Return (x, y) of the center of cell containing provided text 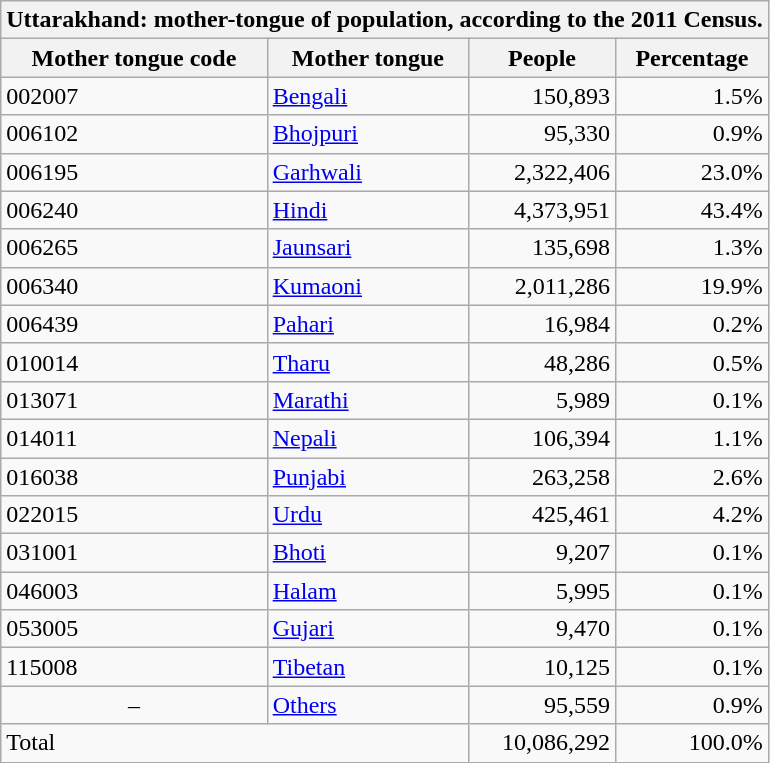
48,286 (542, 362)
002007 (134, 96)
4.2% (692, 515)
1.1% (692, 438)
People (542, 58)
19.9% (692, 286)
Tharu (368, 362)
006340 (134, 286)
Marathi (368, 400)
263,258 (542, 477)
135,698 (542, 248)
5,995 (542, 591)
014011 (134, 438)
0.5% (692, 362)
Mother tongue code (134, 58)
9,470 (542, 629)
022015 (134, 515)
4,373,951 (542, 210)
Uttarakhand: mother-tongue of population, according to the 2011 Census. (385, 20)
106,394 (542, 438)
031001 (134, 553)
115008 (134, 667)
5,989 (542, 400)
95,330 (542, 134)
2,011,286 (542, 286)
2,322,406 (542, 172)
Bhojpuri (368, 134)
23.0% (692, 172)
Urdu (368, 515)
006240 (134, 210)
006102 (134, 134)
013071 (134, 400)
Kumaoni (368, 286)
Gujari (368, 629)
Mother tongue (368, 58)
2.6% (692, 477)
Jaunsari (368, 248)
Tibetan (368, 667)
150,893 (542, 96)
046003 (134, 591)
Garhwali (368, 172)
Pahari (368, 324)
Percentage (692, 58)
006439 (134, 324)
43.4% (692, 210)
0.2% (692, 324)
006195 (134, 172)
Hindi (368, 210)
Bhoti (368, 553)
Bengali (368, 96)
425,461 (542, 515)
1.3% (692, 248)
9,207 (542, 553)
006265 (134, 248)
Halam (368, 591)
– (134, 705)
10,086,292 (542, 743)
016038 (134, 477)
Total (235, 743)
95,559 (542, 705)
010014 (134, 362)
100.0% (692, 743)
Nepali (368, 438)
1.5% (692, 96)
Others (368, 705)
16,984 (542, 324)
Punjabi (368, 477)
053005 (134, 629)
10,125 (542, 667)
